Capture the cell that displays the provided text and extract its (x, y) central coordinate. 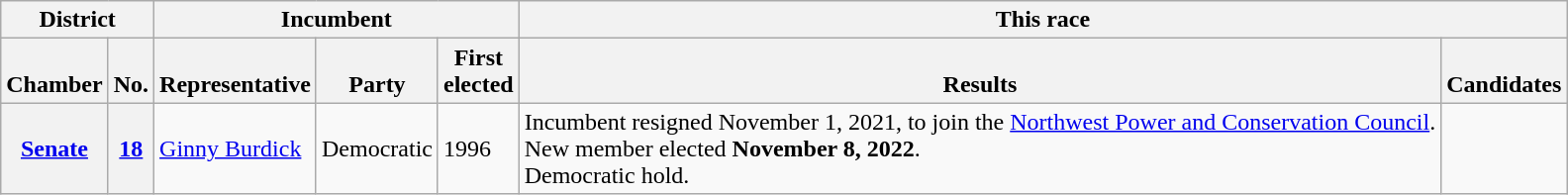
Incumbent (337, 20)
Candidates (1505, 71)
1996 (478, 148)
Party (376, 71)
This race (1043, 20)
Chamber (54, 71)
Results (980, 71)
Senate (54, 148)
18 (131, 148)
No. (131, 71)
Ginny Burdick (236, 148)
Incumbent resigned November 1, 2021, to join the Northwest Power and Conservation Council.New member elected November 8, 2022.Democratic hold. (980, 148)
District (77, 20)
Democratic (376, 148)
Firstelected (478, 71)
Representative (236, 71)
